Extract the [X, Y] coordinate from the center of the cell holding the provided text.  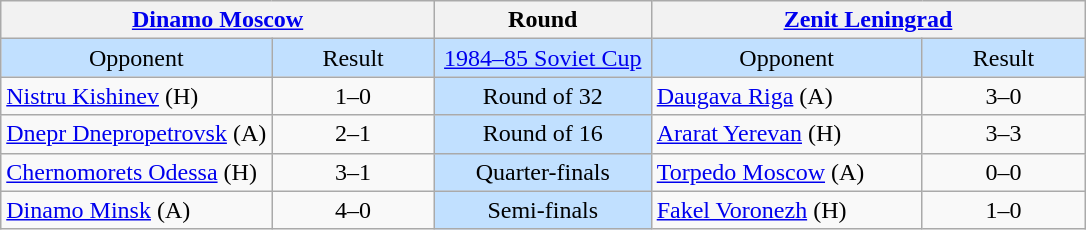
3–1 [354, 172]
3–0 [1004, 96]
Round of 16 [542, 134]
Fakel Voronezh (H) [786, 210]
Semi-finals [542, 210]
3–3 [1004, 134]
Dinamo Minsk (A) [136, 210]
Daugava Riga (A) [786, 96]
Chernomorets Odessa (H) [136, 172]
Dinamo Moscow [218, 20]
Ararat Yerevan (H) [786, 134]
0–0 [1004, 172]
Dnepr Dnepropetrovsk (A) [136, 134]
1984–85 Soviet Cup [542, 58]
Round of 32 [542, 96]
Zenit Leningrad [868, 20]
Torpedo Moscow (A) [786, 172]
Quarter-finals [542, 172]
4–0 [354, 210]
Round [542, 20]
2–1 [354, 134]
Nistru Kishinev (H) [136, 96]
